Return (X, Y) of the center of cell containing provided text 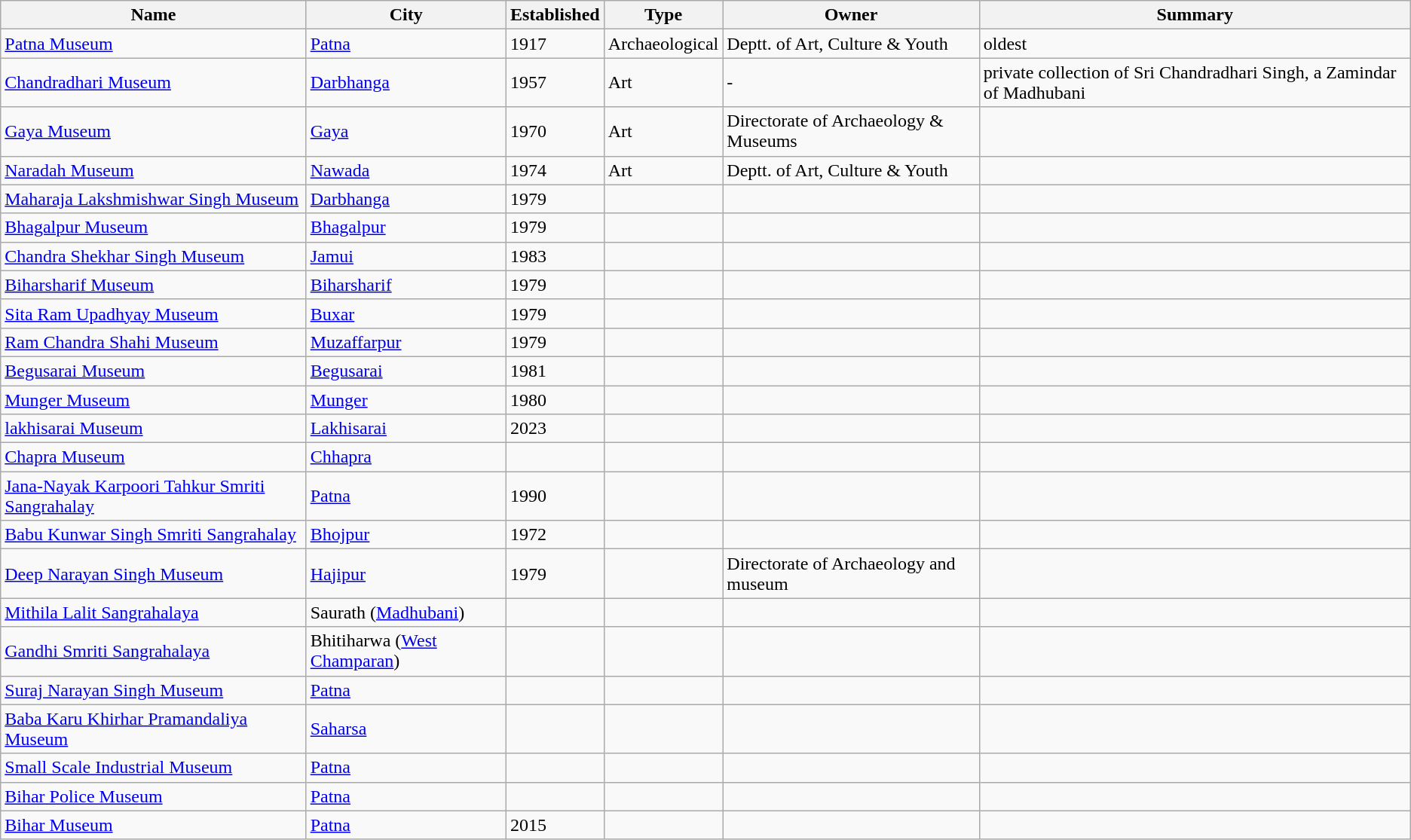
Saurath (Madhubani) (406, 612)
Hajipur (406, 574)
Owner (851, 15)
Lakhisarai (406, 429)
Bhagalpur Museum (154, 228)
- (851, 83)
Saharsa (406, 729)
1970 (555, 131)
Suraj Narayan Singh Museum (154, 690)
Bhojpur (406, 535)
Deep Narayan Singh Museum (154, 574)
2015 (555, 825)
Bhagalpur (406, 228)
Archaeological (663, 44)
Munger (406, 400)
1980 (555, 400)
Chandradhari Museum (154, 83)
Directorate of Archaeology and museum (851, 574)
Summary (1195, 15)
1974 (555, 170)
Nawada (406, 170)
Established (555, 15)
Naradah Museum (154, 170)
Biharsharif (406, 285)
City (406, 15)
Bihar Police Museum (154, 796)
Name (154, 15)
Babu Kunwar Singh Smriti Sangrahalay (154, 535)
Begusarai Museum (154, 371)
Ram Chandra Shahi Museum (154, 342)
2023 (555, 429)
lakhisarai Museum (154, 429)
1983 (555, 256)
Maharaja Lakshmishwar Singh Museum (154, 199)
Bihar Museum (154, 825)
private collection of Sri Chandradhari Singh, a Zamindar of Madhubani (1195, 83)
Bhitiharwa (West Champaran) (406, 651)
1972 (555, 535)
1981 (555, 371)
Gandhi Smriti Sangrahalaya (154, 651)
Jana-Nayak Karpoori Tahkur Smriti Sangrahalay (154, 496)
Begusarai (406, 371)
Muzaffarpur (406, 342)
Jamui (406, 256)
Chandra Shekhar Singh Museum (154, 256)
Chhapra (406, 457)
1917 (555, 44)
Patna Museum (154, 44)
Munger Museum (154, 400)
oldest (1195, 44)
1957 (555, 83)
Small Scale Industrial Museum (154, 768)
Type (663, 15)
Directorate of Archaeology & Museums (851, 131)
Mithila Lalit Sangrahalaya (154, 612)
Chapra Museum (154, 457)
Sita Ram Upadhyay Museum (154, 313)
Gaya (406, 131)
Buxar (406, 313)
1990 (555, 496)
Biharsharif Museum (154, 285)
Gaya Museum (154, 131)
Baba Karu Khirhar Pramandaliya Museum (154, 729)
